Return the (x, y) coordinate for the center point of the cell that contains the specified text.  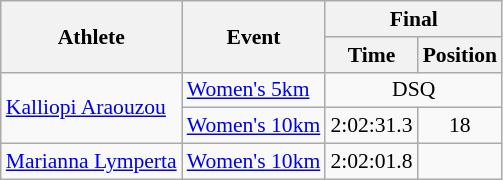
Athlete (92, 36)
Position (460, 55)
2:02:31.3 (371, 126)
18 (460, 126)
Time (371, 55)
Event (254, 36)
Marianna Lymperta (92, 162)
Kalliopi Araouzou (92, 108)
DSQ (414, 90)
Final (414, 19)
2:02:01.8 (371, 162)
Women's 5km (254, 90)
